Return [x, y] of the center of cell containing provided text 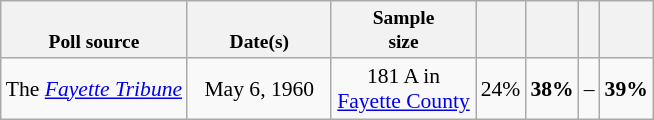
May 6, 1960 [259, 88]
Samplesize [403, 30]
181 A in Fayette County [403, 88]
38% [552, 88]
39% [626, 88]
– [590, 88]
The Fayette Tribune [94, 88]
24% [501, 88]
Poll source [94, 30]
Date(s) [259, 30]
